For the text-containing cell, return its midpoint in [X, Y] coordinate format. 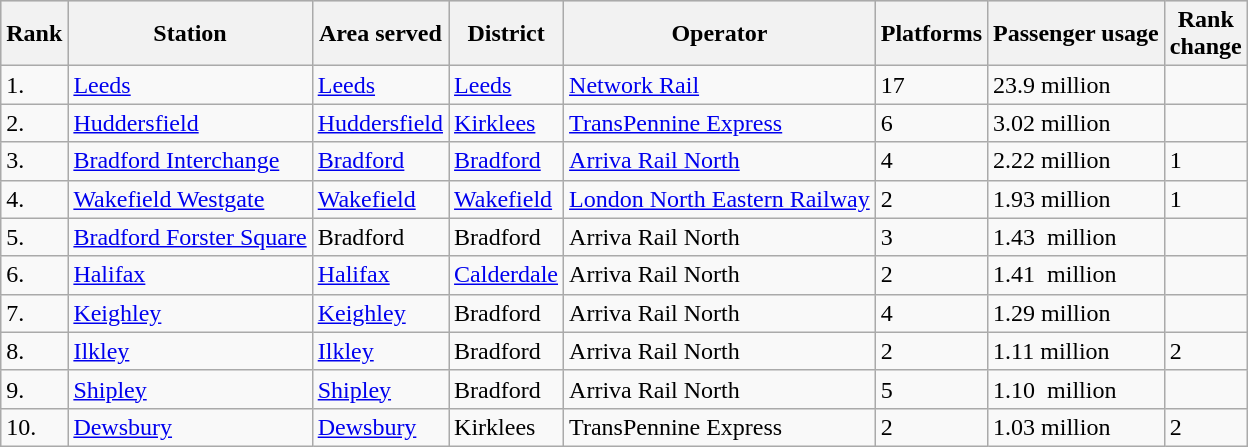
Area served [380, 34]
3. [34, 161]
London North Eastern Railway [720, 199]
1.93 million [1076, 199]
1.43 million [1076, 237]
1.41 million [1076, 275]
6 [931, 123]
1.10 million [1076, 389]
1.03 million [1076, 427]
Rank [34, 34]
23.9 million [1076, 85]
10. [34, 427]
District [506, 34]
Network Rail [720, 85]
Station [190, 34]
Rankchange [1206, 34]
Passenger usage [1076, 34]
Platforms [931, 34]
7. [34, 313]
9. [34, 389]
6. [34, 275]
2.22 million [1076, 161]
Bradford Forster Square [190, 237]
3 [931, 237]
Wakefield Westgate [190, 199]
17 [931, 85]
5. [34, 237]
Calderdale [506, 275]
8. [34, 351]
1.29 million [1076, 313]
4. [34, 199]
1. [34, 85]
5 [931, 389]
Bradford Interchange [190, 161]
Operator [720, 34]
2. [34, 123]
1.11 million [1076, 351]
3.02 million [1076, 123]
